Search for the cell housing the specified text and yield its (X, Y) center coordinate. 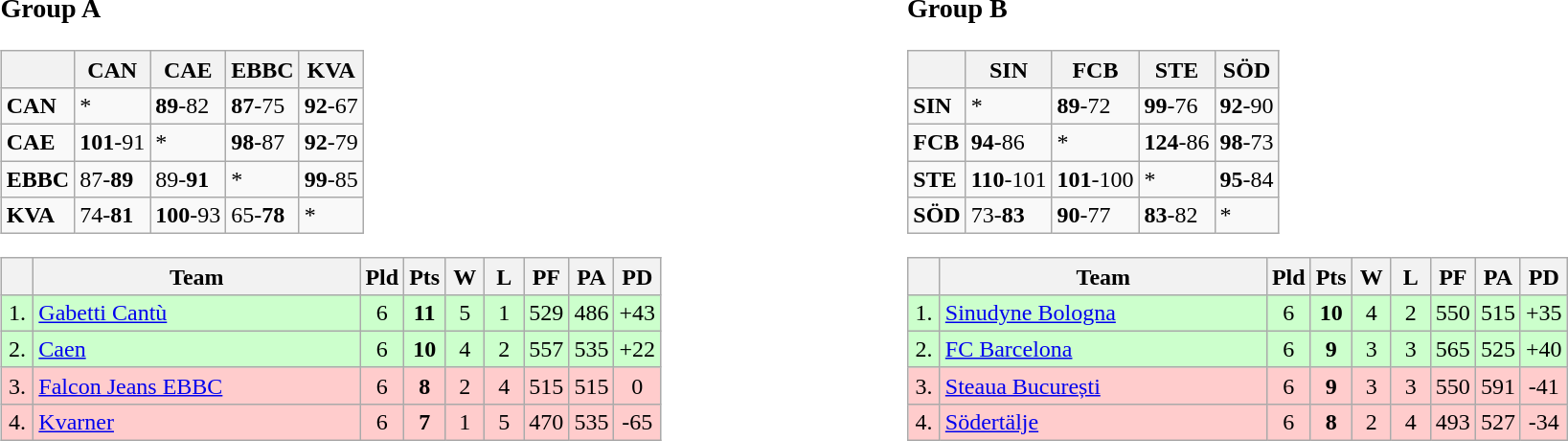
+35 (1544, 313)
89-72 (1096, 105)
565 (1452, 349)
87-75 (262, 105)
92-79 (331, 143)
Gabetti Cantù (197, 313)
Steaua București (1103, 385)
529 (546, 313)
+22 (638, 349)
101-100 (1096, 179)
73-83 (1009, 216)
100-93 (188, 216)
92-90 (1247, 105)
110-101 (1009, 179)
11 (425, 313)
0 (638, 385)
FC Barcelona (1103, 349)
7 (425, 422)
Caen (197, 349)
90-77 (1096, 216)
99-76 (1176, 105)
101-91 (113, 143)
83-82 (1176, 216)
95-84 (1247, 179)
+40 (1544, 349)
99-85 (331, 179)
591 (1498, 385)
65-78 (262, 216)
-65 (638, 422)
92-67 (331, 105)
-41 (1544, 385)
Kvarner (197, 422)
74-81 (113, 216)
+43 (638, 313)
89-91 (188, 179)
470 (546, 422)
98-87 (262, 143)
Sinudyne Bologna (1103, 313)
493 (1452, 422)
89-82 (188, 105)
527 (1498, 422)
525 (1498, 349)
Falcon Jeans EBBC (197, 385)
557 (546, 349)
124-86 (1176, 143)
486 (592, 313)
-34 (1544, 422)
98-73 (1247, 143)
87-89 (113, 179)
94-86 (1009, 143)
Södertälje (1103, 422)
